Return the (X, Y) coordinate for the center point of the cell that contains the specified text.  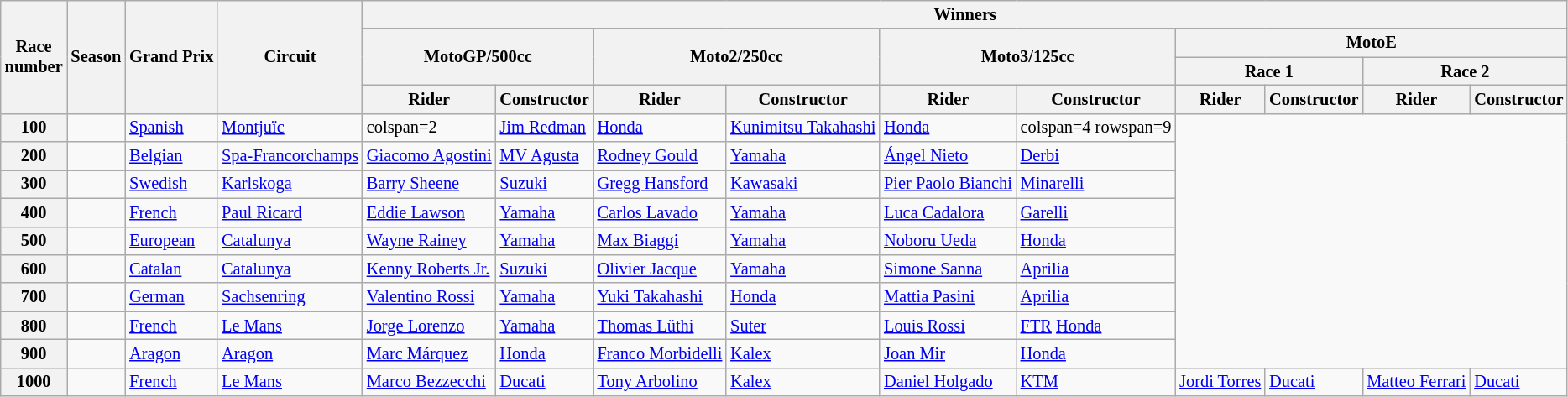
Olivier Jacque (660, 269)
Minarelli (1096, 184)
Rodney Gould (660, 156)
MotoE (1372, 43)
Karlskoga (290, 184)
Swedish (171, 184)
Race 1 (1269, 71)
Garelli (1096, 212)
Luca Cadalora (949, 212)
100 (34, 128)
Kawasaki (802, 184)
Kunimitsu Takahashi (802, 128)
400 (34, 212)
Ángel Nieto (949, 156)
Season (97, 57)
500 (34, 241)
Wayne Rainey (430, 241)
Race 2 (1465, 71)
200 (34, 156)
Montjuïc (290, 128)
Marc Márquez (430, 353)
Thomas Lüthi (660, 326)
Jorge Lorenzo (430, 326)
Gregg Hansford (660, 184)
600 (34, 269)
Grand Prix (171, 57)
Moto2/250cc (737, 57)
MV Agusta (545, 156)
700 (34, 297)
Spanish (171, 128)
Carlos Lavado (660, 212)
German (171, 297)
Jim Redman (545, 128)
Jordi Torres (1220, 382)
Moto3/125cc (1027, 57)
KTM (1096, 382)
900 (34, 353)
Yuki Takahashi (660, 297)
colspan=4 rowspan=9 (1096, 128)
Noboru Ueda (949, 241)
FTR Honda (1096, 326)
Matteo Ferrari (1416, 382)
Racenumber (34, 57)
MotoGP/500cc (478, 57)
Giacomo Agostini (430, 156)
Paul Ricard (290, 212)
Joan Mir (949, 353)
Barry Sheene (430, 184)
Kenny Roberts Jr. (430, 269)
800 (34, 326)
Valentino Rossi (430, 297)
Derbi (1096, 156)
Suter (802, 326)
Franco Morbidelli (660, 353)
Eddie Lawson (430, 212)
colspan=2 (430, 128)
Louis Rossi (949, 326)
European (171, 241)
Spa-Francorchamps (290, 156)
Max Biaggi (660, 241)
300 (34, 184)
Winners (965, 14)
Circuit (290, 57)
Catalan (171, 269)
Tony Arbolino (660, 382)
Daniel Holgado (949, 382)
Belgian (171, 156)
Marco Bezzecchi (430, 382)
Sachsenring (290, 297)
1000 (34, 382)
Pier Paolo Bianchi (949, 184)
Mattia Pasini (949, 297)
Simone Sanna (949, 269)
